Output the (X, Y) coordinate of the center of the cell containing the given text.  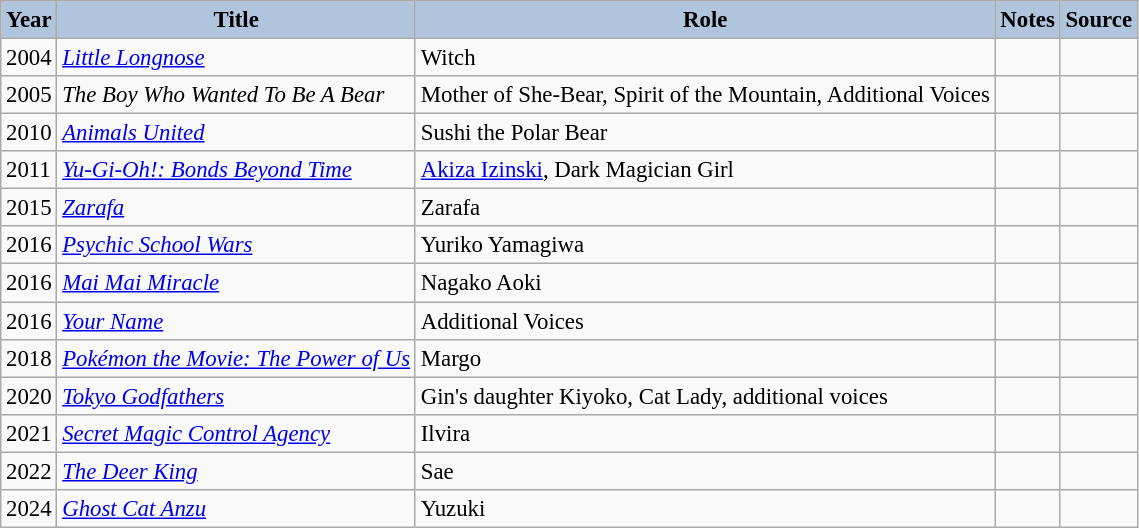
Ghost Cat Anzu (236, 509)
The Deer King (236, 471)
Little Longnose (236, 58)
2011 (29, 170)
Yuzuki (705, 509)
Role (705, 20)
Your Name (236, 321)
Akiza Izinski, Dark Magician Girl (705, 170)
Pokémon the Movie: The Power of Us (236, 358)
Tokyo Godfathers (236, 396)
Psychic School Wars (236, 245)
2010 (29, 133)
2022 (29, 471)
2021 (29, 433)
2020 (29, 396)
Secret Magic Control Agency (236, 433)
The Boy Who Wanted To Be A Bear (236, 95)
Yuriko Yamagiwa (705, 245)
2004 (29, 58)
Source (1098, 20)
Gin's daughter Kiyoko, Cat Lady, additional voices (705, 396)
Mai Mai Miracle (236, 283)
Nagako Aoki (705, 283)
Additional Voices (705, 321)
Yu-Gi-Oh!: Bonds Beyond Time (236, 170)
Animals United (236, 133)
Ilvira (705, 433)
Witch (705, 58)
2018 (29, 358)
Notes (1028, 20)
Title (236, 20)
Sushi the Polar Bear (705, 133)
Sae (705, 471)
Mother of She-Bear, Spirit of the Mountain, Additional Voices (705, 95)
2015 (29, 208)
Margo (705, 358)
Year (29, 20)
2024 (29, 509)
2005 (29, 95)
